Locate the cell with the specified text and output its (X, Y) center coordinate. 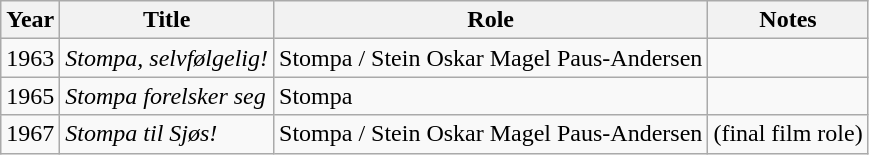
(final film role) (788, 134)
1967 (30, 134)
Stompa til Sjøs! (167, 134)
Stompa (491, 96)
Year (30, 20)
Stompa, selvfølgelig! (167, 58)
1963 (30, 58)
Role (491, 20)
Notes (788, 20)
Title (167, 20)
1965 (30, 96)
Stompa forelsker seg (167, 96)
